From the cell containing the given text, extract its center point as (X, Y) coordinate. 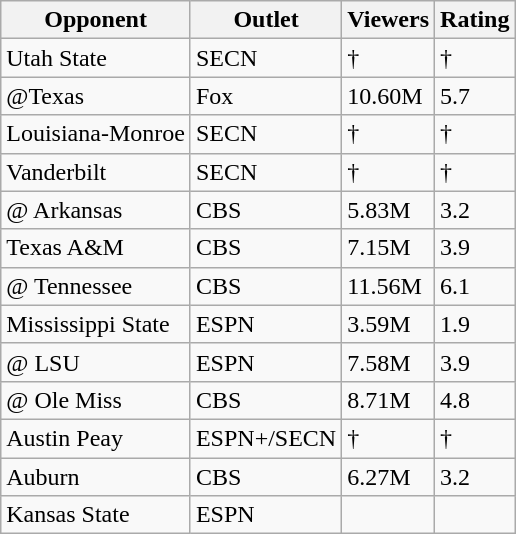
@ Arkansas (96, 210)
10.60M (388, 96)
7.15M (388, 248)
6.27M (388, 477)
Viewers (388, 20)
Mississippi State (96, 324)
Outlet (266, 20)
Utah State (96, 58)
Louisiana-Monroe (96, 134)
4.8 (475, 400)
Vanderbilt (96, 172)
11.56M (388, 286)
@ LSU (96, 362)
Rating (475, 20)
7.58M (388, 362)
Texas A&M (96, 248)
Auburn (96, 477)
@ Tennessee (96, 286)
5.83M (388, 210)
6.1 (475, 286)
3.59M (388, 324)
Kansas State (96, 515)
Fox (266, 96)
5.7 (475, 96)
@ Ole Miss (96, 400)
1.9 (475, 324)
Austin Peay (96, 438)
@Texas (96, 96)
8.71M (388, 400)
Opponent (96, 20)
ESPN+/SECN (266, 438)
